Search for the cell housing the specified text and yield its (X, Y) center coordinate. 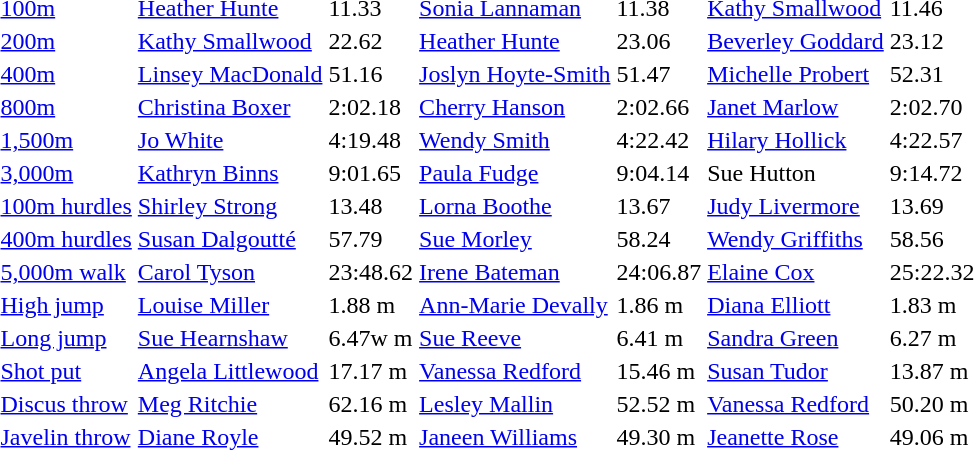
62.16 m (371, 404)
Cherry Hanson (515, 107)
Lorna Boothe (515, 206)
9:04.14 (659, 173)
4:22.42 (659, 140)
1.86 m (659, 305)
Meg Ritchie (230, 404)
Hilary Hollick (796, 140)
2:02.18 (371, 107)
Louise Miller (230, 305)
9:01.65 (371, 173)
Susan Dalgoutté (230, 239)
51.47 (659, 74)
6.41 m (659, 338)
Carol Tyson (230, 272)
Sandra Green (796, 338)
Irene Bateman (515, 272)
13.48 (371, 206)
Christina Boxer (230, 107)
23.06 (659, 41)
23:48.62 (371, 272)
Kathy Smallwood (230, 41)
24:06.87 (659, 272)
51.16 (371, 74)
Jo White (230, 140)
Michelle Probert (796, 74)
6.47w m (371, 338)
2:02.66 (659, 107)
58.24 (659, 239)
Angela Littlewood (230, 371)
Wendy Smith (515, 140)
Heather Hunte (515, 41)
4:19.48 (371, 140)
Linsey MacDonald (230, 74)
Kathryn Binns (230, 173)
17.17 m (371, 371)
Diana Elliott (796, 305)
Joslyn Hoyte-Smith (515, 74)
Shirley Strong (230, 206)
Beverley Goddard (796, 41)
Ann-Marie Devally (515, 305)
Judy Livermore (796, 206)
Sue Hutton (796, 173)
Janet Marlow (796, 107)
13.67 (659, 206)
Sue Morley (515, 239)
Sue Reeve (515, 338)
Susan Tudor (796, 371)
57.79 (371, 239)
Elaine Cox (796, 272)
Lesley Mallin (515, 404)
15.46 m (659, 371)
Sue Hearnshaw (230, 338)
1.88 m (371, 305)
52.52 m (659, 404)
Paula Fudge (515, 173)
Wendy Griffiths (796, 239)
22.62 (371, 41)
